Locate the cell with the specified text and output its [x, y] center coordinate. 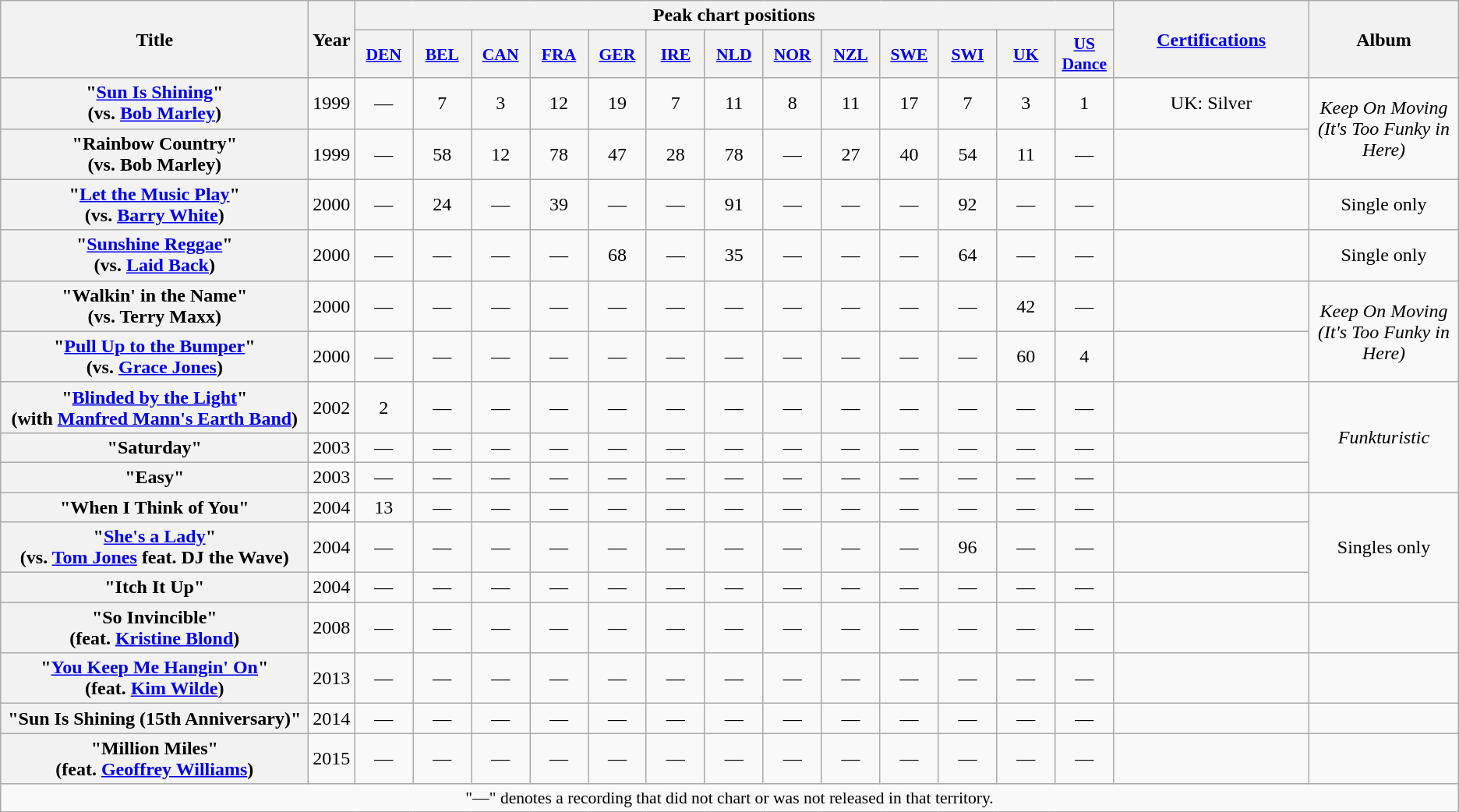
2008 [332, 628]
8 [792, 103]
"Easy" [154, 477]
Year [332, 39]
SWI [968, 55]
CAN [500, 55]
68 [617, 256]
DEN [383, 55]
"You Keep Me Hangin' On"(feat. Kim Wilde) [154, 678]
2013 [332, 678]
54 [968, 154]
4 [1085, 357]
GER [617, 55]
Title [154, 39]
64 [968, 256]
UK [1026, 55]
UK: Silver [1211, 103]
BEL [443, 55]
39 [560, 204]
2 [383, 407]
60 [1026, 357]
"Pull Up to the Bumper"(vs. Grace Jones) [154, 357]
NOR [792, 55]
58 [443, 154]
"Saturday" [154, 447]
"—" denotes a recording that did not chart or was not released in that territory. [729, 798]
"Blinded by the Light"(with Manfred Mann's Earth Band) [154, 407]
"So Invincible"(feat. Kristine Blond) [154, 628]
91 [734, 204]
USDance [1085, 55]
19 [617, 103]
27 [851, 154]
42 [1026, 305]
2014 [332, 718]
"Sun Is Shining"(vs. Bob Marley) [154, 103]
24 [443, 204]
NZL [851, 55]
2002 [332, 407]
"She's a Lady"(vs. Tom Jones feat. DJ the Wave) [154, 547]
NLD [734, 55]
SWE [909, 55]
"When I Think of You" [154, 507]
13 [383, 507]
17 [909, 103]
Singles only [1384, 547]
Album [1384, 39]
"Rainbow Country"(vs. Bob Marley) [154, 154]
FRA [560, 55]
"Sunshine Reggae"(vs. Laid Back) [154, 256]
Certifications [1211, 39]
IRE [675, 55]
28 [675, 154]
"Sun Is Shining (15th Anniversary)" [154, 718]
1 [1085, 103]
"Itch It Up" [154, 588]
2015 [332, 759]
Peak chart positions [734, 16]
35 [734, 256]
96 [968, 547]
92 [968, 204]
Funkturistic [1384, 436]
40 [909, 154]
47 [617, 154]
"Walkin' in the Name"(vs. Terry Maxx) [154, 305]
"Let the Music Play"(vs. Barry White) [154, 204]
"Million Miles"(feat. Geoffrey Williams) [154, 759]
